Search for the cell housing the specified text and yield its [x, y] center coordinate. 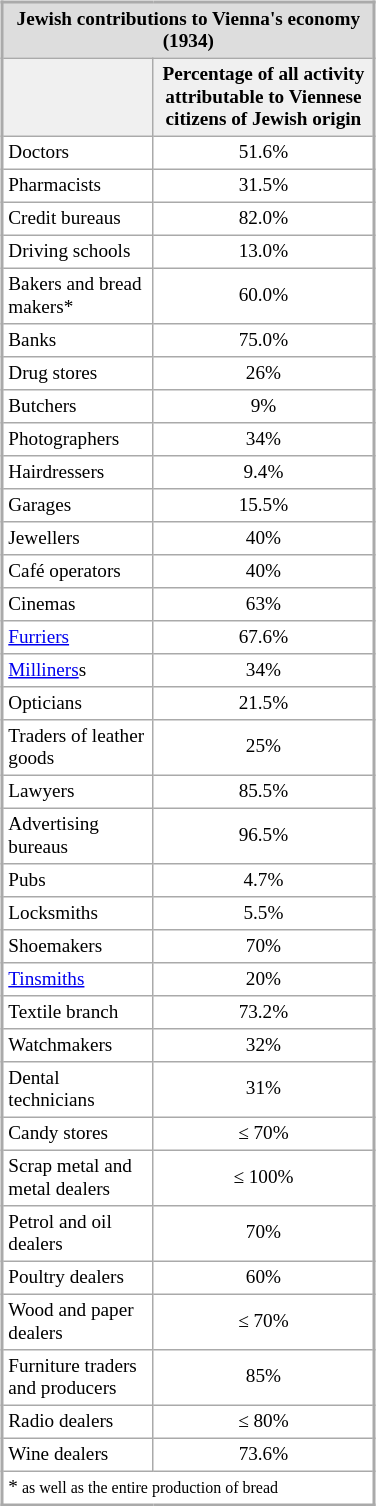
5.5% [264, 912]
75.0% [264, 340]
Millinerss [78, 670]
96.5% [264, 836]
Photographers [78, 438]
Jewish contributions to Vienna's economy (1934) [188, 30]
≤ 80% [264, 1422]
Traders of leather goods [78, 747]
51.6% [264, 152]
Cinemas [78, 604]
Radio dealers [78, 1422]
Dental technicians [78, 1089]
82.0% [264, 218]
Hairdressers [78, 472]
9% [264, 406]
Advertising bureaus [78, 836]
Credit bureaus [78, 218]
32% [264, 1044]
Opticians [78, 702]
21.5% [264, 702]
31% [264, 1089]
60% [264, 1278]
63% [264, 604]
9.4% [264, 472]
Furniture traders and producers [78, 1377]
Driving schools [78, 252]
31.5% [264, 186]
Furriers [78, 636]
Locksmiths [78, 912]
Petrol and oil dealers [78, 1233]
Butchers [78, 406]
Wine dealers [78, 1454]
Lawyers [78, 792]
25% [264, 747]
20% [264, 978]
Jewellers [78, 538]
Watchmakers [78, 1044]
85.5% [264, 792]
Tinsmiths [78, 978]
Banks [78, 340]
Bakers and bread makers* [78, 296]
Shoemakers [78, 946]
Doctors [78, 152]
Pubs [78, 880]
26% [264, 372]
85% [264, 1377]
Wood and paper dealers [78, 1322]
Garages [78, 504]
73.6% [264, 1454]
Candy stores [78, 1134]
Drug stores [78, 372]
73.2% [264, 1012]
Pharmacists [78, 186]
≤ 100% [264, 1178]
60.0% [264, 296]
Textile branch [78, 1012]
Poultry dealers [78, 1278]
Café operators [78, 570]
15.5% [264, 504]
67.6% [264, 636]
* as well as the entire production of bread [188, 1488]
Percentage of all activity attributable to Viennese citizens of Jewish origin [264, 97]
13.0% [264, 252]
4.7% [264, 880]
Scrap metal and metal dealers [78, 1178]
